Provide the (x, y) coordinate of the cell's center where the given text is located.  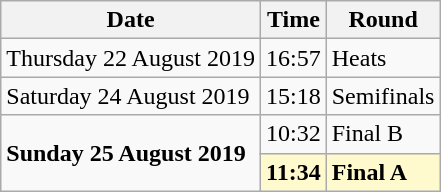
Semifinals (383, 96)
Sunday 25 August 2019 (131, 153)
Thursday 22 August 2019 (131, 58)
Time (293, 20)
Final A (383, 172)
Final B (383, 134)
Date (131, 20)
10:32 (293, 134)
11:34 (293, 172)
16:57 (293, 58)
Round (383, 20)
Heats (383, 58)
Saturday 24 August 2019 (131, 96)
15:18 (293, 96)
